Pinpoint the cell where the given text exists, returning its [x, y] midpoint coordinate. 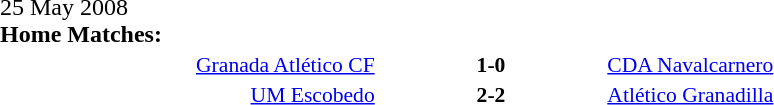
1-0 [492, 64]
